Scan for the cell matching the given text and deliver its (X, Y) coordinate at center. 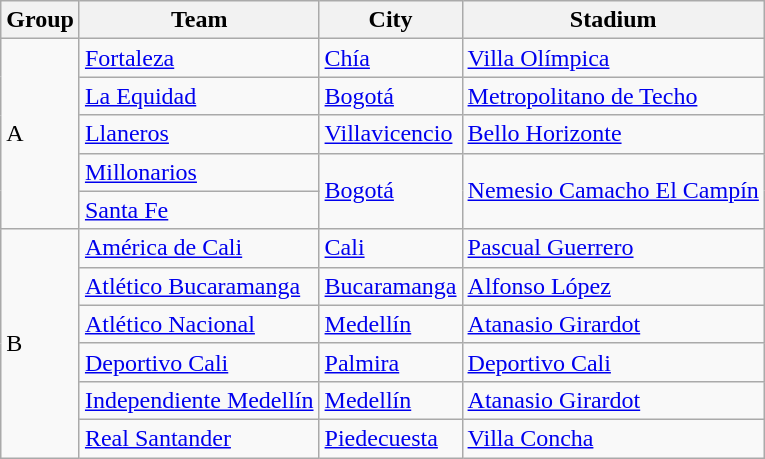
Bucaramanga (390, 286)
Atlético Nacional (199, 324)
Palmira (390, 362)
Pascual Guerrero (613, 248)
Stadium (613, 20)
Nemesio Camacho El Campín (613, 191)
Villa Olímpica (613, 58)
Cali (390, 248)
Bello Horizonte (613, 134)
La Equidad (199, 96)
Llaneros (199, 134)
Real Santander (199, 438)
Villavicencio (390, 134)
Independiente Medellín (199, 400)
Fortaleza (199, 58)
Atlético Bucaramanga (199, 286)
Santa Fe (199, 210)
Alfonso López (613, 286)
Metropolitano de Techo (613, 96)
Group (40, 20)
América de Cali (199, 248)
A (40, 134)
Villa Concha (613, 438)
B (40, 343)
Millonarios (199, 172)
City (390, 20)
Piedecuesta (390, 438)
Chía (390, 58)
Team (199, 20)
